Scan for the cell matching the given text and deliver its [X, Y] coordinate at center. 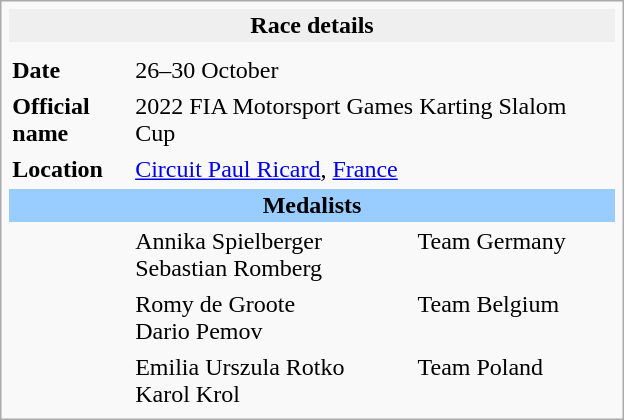
Annika Spielberger Sebastian Romberg [272, 255]
Location [69, 170]
26–30 October [272, 70]
Circuit Paul Ricard, France [374, 170]
Team Belgium [514, 318]
Medalists [312, 206]
Emilia Urszula Rotko Karol Krol [272, 381]
Date [69, 70]
2022 FIA Motorsport Games Karting Slalom Cup [374, 120]
Race details [312, 26]
Official name [69, 120]
Team Poland [514, 381]
Team Germany [514, 255]
Romy de Groote Dario Pemov [272, 318]
